Extract the [x, y] coordinate from the center of the cell holding the provided text.  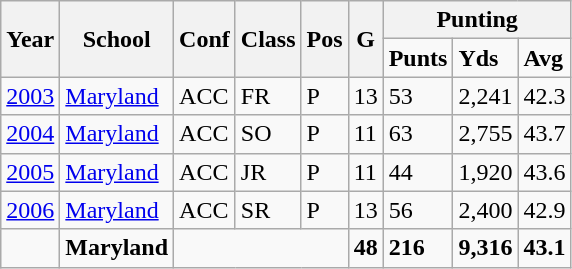
SO [268, 134]
G [366, 39]
Class [268, 39]
43.1 [544, 248]
43.6 [544, 172]
2,241 [486, 96]
2,400 [486, 210]
56 [418, 210]
FR [268, 96]
53 [418, 96]
School [117, 39]
1,920 [486, 172]
42.3 [544, 96]
2,755 [486, 134]
Punts [418, 58]
44 [418, 172]
2004 [30, 134]
48 [366, 248]
Year [30, 39]
Conf [205, 39]
SR [268, 210]
2005 [30, 172]
Punting [477, 20]
63 [418, 134]
JR [268, 172]
9,316 [486, 248]
43.7 [544, 134]
2003 [30, 96]
Avg [544, 58]
216 [418, 248]
Yds [486, 58]
2006 [30, 210]
42.9 [544, 210]
Pos [324, 39]
